Detect which cell encompasses the target text, then output its (X, Y) center coordinate. 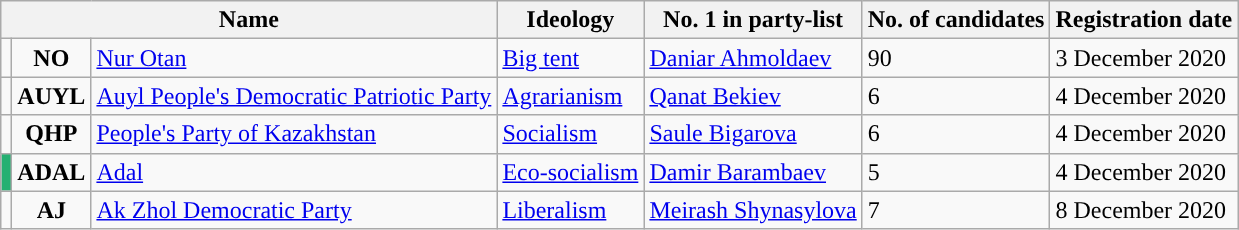
People's Party of Kazakhstan (294, 134)
7 (956, 210)
Saule Bigarova (753, 134)
Liberalism (570, 210)
Adal (294, 172)
Agrarianism (570, 96)
Damir Barambaev (753, 172)
90 (956, 58)
QHP (52, 134)
Ak Zhol Democratic Party (294, 210)
ADAL (52, 172)
8 December 2020 (1144, 210)
AUYL (52, 96)
Eco-socialism (570, 172)
Registration date (1144, 20)
3 December 2020 (1144, 58)
No. 1 in party-list (753, 20)
AJ (52, 210)
Socialism (570, 134)
Meirash Shynasylova (753, 210)
NO (52, 58)
Qanat Bekiev (753, 96)
Nur Otan (294, 58)
5 (956, 172)
Ideology (570, 20)
Big tent (570, 58)
Name (249, 20)
Auyl People's Democratic Patriotic Party (294, 96)
Daniar Ahmoldaev (753, 58)
No. of candidates (956, 20)
